Capture the cell that displays the provided text and extract its [x, y] central coordinate. 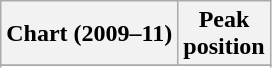
Chart (2009–11) [90, 34]
Peakposition [224, 34]
